For the text-containing cell, return its midpoint in (X, Y) coordinate format. 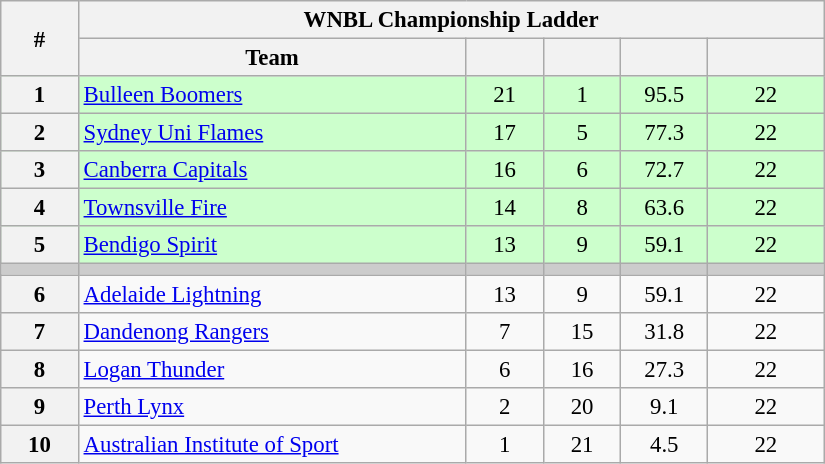
Adelaide Lightning (272, 294)
63.6 (664, 208)
17 (505, 133)
Team (272, 58)
77.3 (664, 133)
27.3 (664, 369)
10 (40, 444)
Australian Institute of Sport (272, 444)
Dandenong Rangers (272, 331)
Sydney Uni Flames (272, 133)
4 (40, 208)
95.5 (664, 95)
3 (40, 170)
31.8 (664, 331)
Perth Lynx (272, 406)
Canberra Capitals (272, 170)
WNBL Championship Ladder (451, 20)
# (40, 38)
9.1 (664, 406)
Bulleen Boomers (272, 95)
14 (505, 208)
Bendigo Spirit (272, 245)
72.7 (664, 170)
15 (582, 331)
20 (582, 406)
Logan Thunder (272, 369)
Townsville Fire (272, 208)
4.5 (664, 444)
